Extract the [x, y] coordinate from the center of the cell holding the provided text.  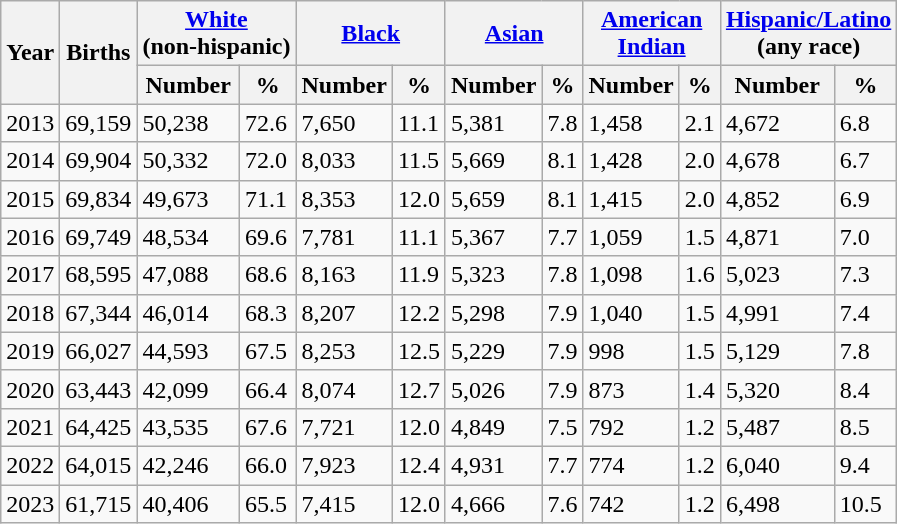
68.3 [268, 313]
Hispanic/Latino(any race) [808, 34]
4,672 [777, 123]
64,425 [98, 427]
4,678 [777, 161]
40,406 [188, 503]
7,650 [344, 123]
69,749 [98, 237]
69,904 [98, 161]
998 [631, 351]
5,023 [777, 275]
7,415 [344, 503]
47,088 [188, 275]
2015 [30, 199]
4,931 [493, 465]
5,669 [493, 161]
1.4 [700, 389]
65.5 [268, 503]
71.1 [268, 199]
1,059 [631, 237]
774 [631, 465]
63,443 [98, 389]
1,428 [631, 161]
49,673 [188, 199]
48,534 [188, 237]
67.6 [268, 427]
64,015 [98, 465]
1,098 [631, 275]
42,099 [188, 389]
2018 [30, 313]
Black [370, 34]
11.5 [418, 161]
42,246 [188, 465]
5,129 [777, 351]
4,849 [493, 427]
67.5 [268, 351]
4,991 [777, 313]
8.4 [866, 389]
5,229 [493, 351]
12.4 [418, 465]
8.5 [866, 427]
Year [30, 52]
7,781 [344, 237]
873 [631, 389]
8,207 [344, 313]
5,026 [493, 389]
2020 [30, 389]
66.0 [268, 465]
12.7 [418, 389]
72.0 [268, 161]
7,721 [344, 427]
5,320 [777, 389]
7.5 [562, 427]
8,353 [344, 199]
7.3 [866, 275]
12.5 [418, 351]
10.5 [866, 503]
2021 [30, 427]
69,834 [98, 199]
4,666 [493, 503]
7.6 [562, 503]
67,344 [98, 313]
2.1 [700, 123]
2017 [30, 275]
1.6 [700, 275]
8,074 [344, 389]
AmericanIndian [652, 34]
5,323 [493, 275]
6,040 [777, 465]
69.6 [268, 237]
Asian [514, 34]
66,027 [98, 351]
5,487 [777, 427]
1,415 [631, 199]
46,014 [188, 313]
2019 [30, 351]
7.0 [866, 237]
9.4 [866, 465]
6.9 [866, 199]
2013 [30, 123]
44,593 [188, 351]
66.4 [268, 389]
50,238 [188, 123]
5,298 [493, 313]
69,159 [98, 123]
742 [631, 503]
8,253 [344, 351]
6.8 [866, 123]
6,498 [777, 503]
11.9 [418, 275]
7.4 [866, 313]
Births [98, 52]
4,852 [777, 199]
2014 [30, 161]
7,923 [344, 465]
72.6 [268, 123]
43,535 [188, 427]
792 [631, 427]
2023 [30, 503]
5,367 [493, 237]
8,033 [344, 161]
12.2 [418, 313]
8,163 [344, 275]
2022 [30, 465]
68.6 [268, 275]
1,458 [631, 123]
4,871 [777, 237]
2016 [30, 237]
1,040 [631, 313]
50,332 [188, 161]
68,595 [98, 275]
6.7 [866, 161]
5,381 [493, 123]
White(non-hispanic) [216, 34]
5,659 [493, 199]
61,715 [98, 503]
